For the text-containing cell, return its midpoint in [X, Y] coordinate format. 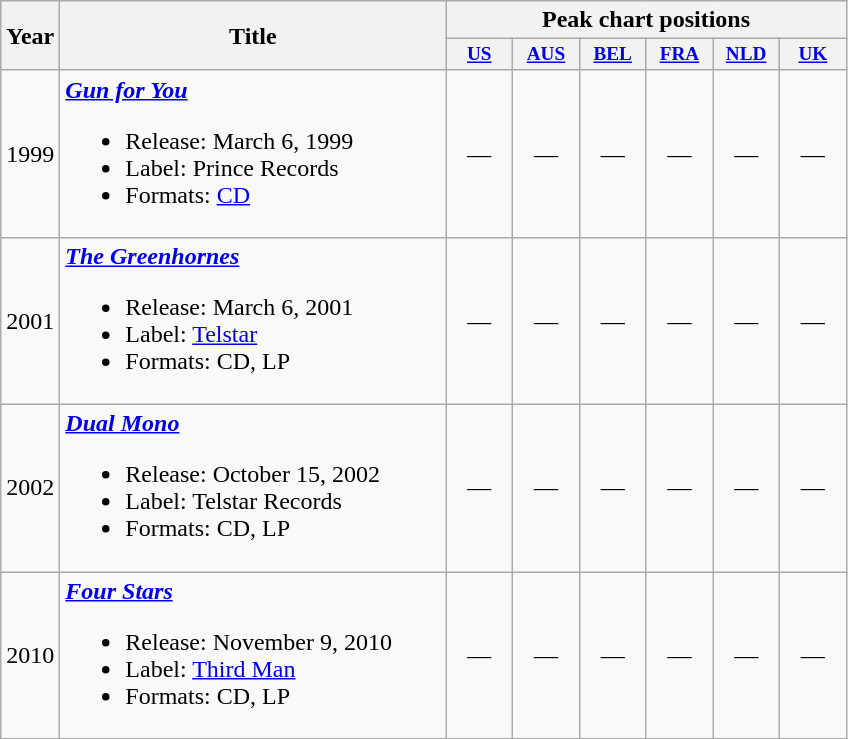
AUS [546, 55]
NLD [746, 55]
Title [253, 36]
2002 [30, 488]
2010 [30, 656]
FRA [680, 55]
2001 [30, 322]
Four StarsRelease: November 9, 2010Label: Third ManFormats: CD, LP [253, 656]
Year [30, 36]
The GreenhornesRelease: March 6, 2001Label: TelstarFormats: CD, LP [253, 322]
Peak chart positions [646, 20]
Gun for YouRelease: March 6, 1999Label: Prince RecordsFormats: CD [253, 154]
UK [814, 55]
Dual MonoRelease: October 15, 2002Label: Telstar RecordsFormats: CD, LP [253, 488]
BEL [612, 55]
US [480, 55]
1999 [30, 154]
